For the text-containing cell, return its midpoint in (x, y) coordinate format. 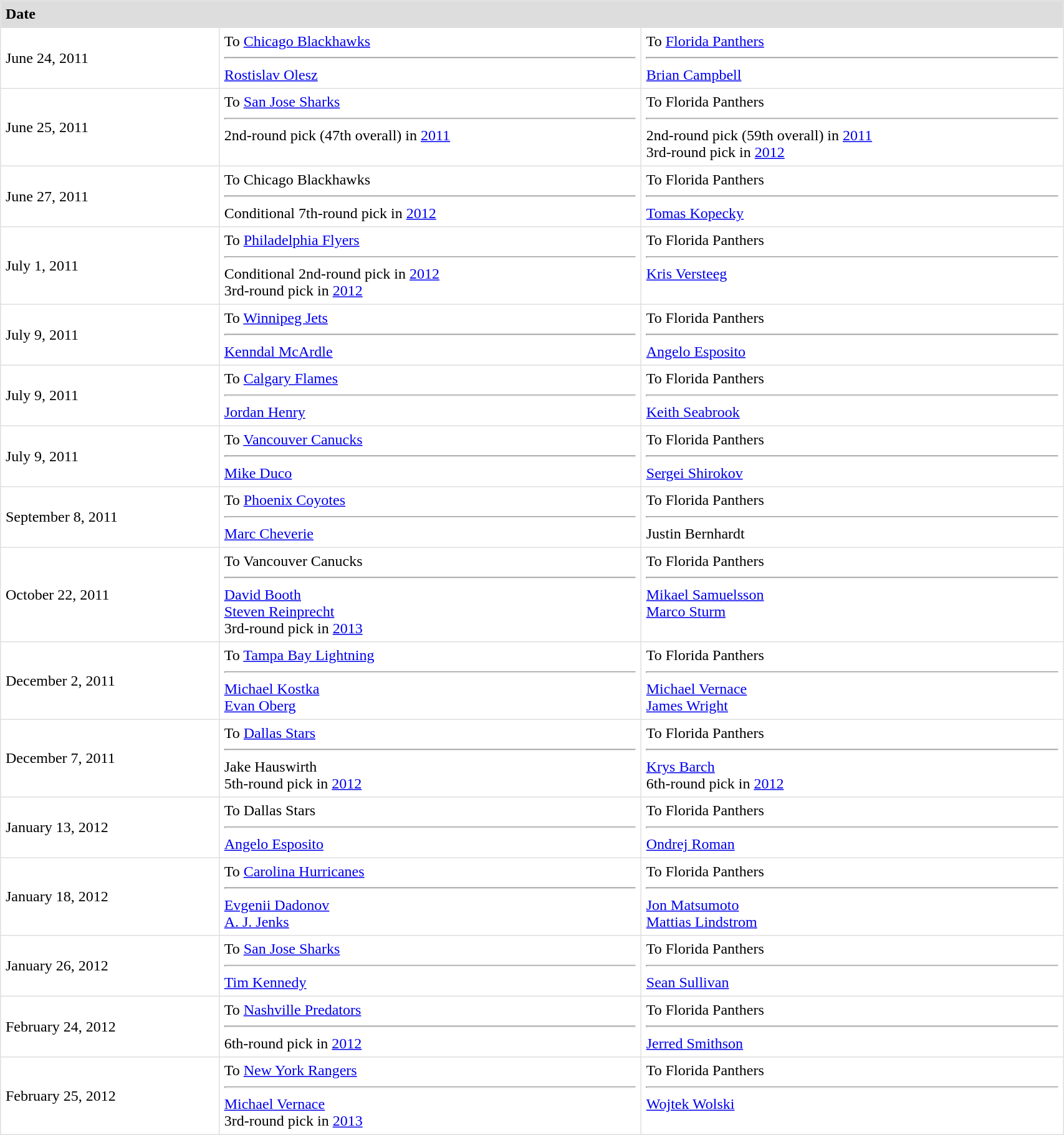
February 25, 2012 (110, 1096)
To Florida PanthersMikael SamuelssonMarco Sturm (853, 595)
To Florida PanthersTomas Kopecky (853, 196)
To Florida PanthersKris Versteeg (853, 266)
June 27, 2011 (110, 196)
January 13, 2012 (110, 828)
To Florida Panthers2nd-round pick (59th overall) in 20113rd-round pick in 2012 (853, 127)
July 1, 2011 (110, 266)
To Winnipeg JetsKenndal McArdle (430, 335)
To Florida Panthers Jon MatsumotoMattias Lindstrom (853, 896)
January 18, 2012 (110, 896)
To San Jose Sharks Tim Kennedy (430, 966)
To Florida Panthers Krys Barch6th-round pick in 2012 (853, 758)
To Florida Panthers Ondrej Roman (853, 828)
To Florida PanthersJustin Bernhardt (853, 517)
February 24, 2012 (110, 1027)
To Florida PanthersKeith Seabrook (853, 396)
To Florida Panthers Sean Sullivan (853, 966)
June 24, 2011 (110, 58)
To New York Rangers Michael Vernace3rd-round pick in 2013 (430, 1096)
Date (110, 14)
December 2, 2011 (110, 681)
To Florida Panthers Michael VernaceJames Wright (853, 681)
December 7, 2011 (110, 758)
To Florida Panthers Jerred Smithson (853, 1027)
To San Jose Sharks2nd-round pick (47th overall) in 2011 (430, 127)
January 26, 2012 (110, 966)
October 22, 2011 (110, 595)
To Carolina Hurricanes Evgenii DadonovA. J. Jenks (430, 896)
To Chicago BlackhawksConditional 7th-round pick in 2012 (430, 196)
To Florida PanthersAngelo Esposito (853, 335)
To Philadelphia FlyersConditional 2nd-round pick in 20123rd-round pick in 2012 (430, 266)
To Florida Panthers Wojtek Wolski (853, 1096)
September 8, 2011 (110, 517)
To Nashville Predators 6th-round pick in 2012 (430, 1027)
June 25, 2011 (110, 127)
To Phoenix CoyotesMarc Cheverie (430, 517)
To Vancouver CanucksDavid BoothSteven Reinprecht3rd-round pick in 2013 (430, 595)
To Dallas Stars Jake Hauswirth5th-round pick in 2012 (430, 758)
To Dallas Stars Angelo Esposito (430, 828)
To Chicago BlackhawksRostislav Olesz (430, 58)
To Vancouver CanucksMike Duco (430, 456)
To Florida PanthersBrian Campbell (853, 58)
To Tampa Bay Lightning Michael KostkaEvan Oberg (430, 681)
To Florida PanthersSergei Shirokov (853, 456)
To Calgary FlamesJordan Henry (430, 396)
